Output the [X, Y] coordinate of the center of the cell containing the given text.  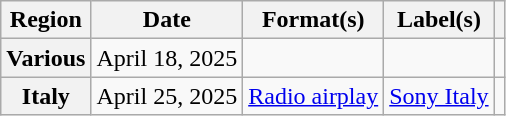
Sony Italy [439, 96]
Label(s) [439, 20]
Italy [46, 96]
Date [167, 20]
Various [46, 58]
Format(s) [314, 20]
April 25, 2025 [167, 96]
Radio airplay [314, 96]
Region [46, 20]
April 18, 2025 [167, 58]
